Identify which cell holds the provided text, then report its [x, y] central coordinate. 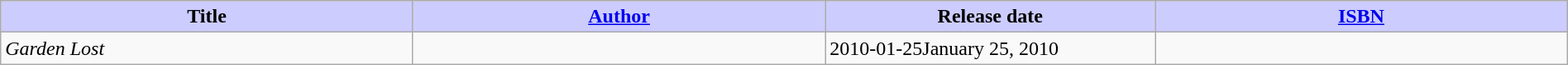
Author [619, 17]
Garden Lost [207, 48]
Title [207, 17]
ISBN [1361, 17]
2010-01-25January 25, 2010 [991, 48]
Release date [991, 17]
